Detect which cell encompasses the target text, then output its (X, Y) center coordinate. 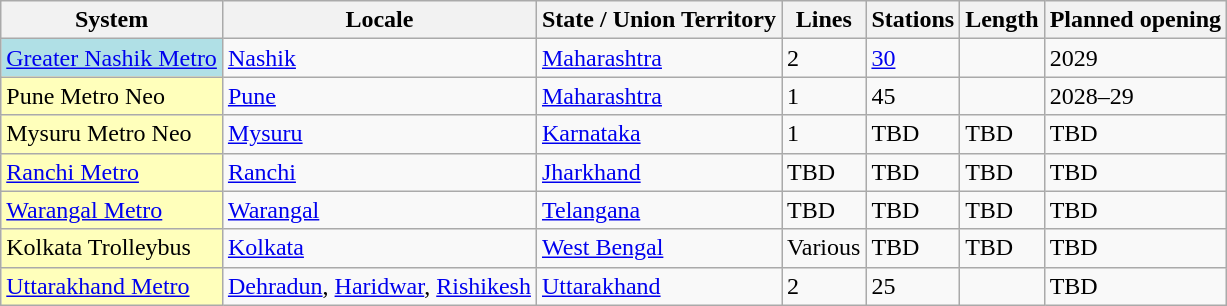
Stations (913, 20)
Ranchi Metro (112, 172)
Uttarakhand (658, 286)
25 (913, 286)
2029 (1135, 58)
Planned opening (1135, 20)
Kolkata (379, 248)
State / Union Territory (658, 20)
45 (913, 96)
Pune Metro Neo (112, 96)
Dehradun, Haridwar, Rishikesh (379, 286)
Karnataka (658, 134)
Mysuru Metro Neo (112, 134)
Greater Nashik Metro (112, 58)
Jharkhand (658, 172)
Mysuru (379, 134)
Warangal (379, 210)
Length (1002, 20)
Ranchi (379, 172)
Locale (379, 20)
Kolkata Trolleybus (112, 248)
Warangal Metro (112, 210)
30 (913, 58)
Pune (379, 96)
Various (824, 248)
West Bengal (658, 248)
Telangana (658, 210)
Nashik (379, 58)
2028–29 (1135, 96)
Uttarakhand Metro (112, 286)
System (112, 20)
Lines (824, 20)
